Find where the given text appears and provide that cell's center as [x, y] coordinate. 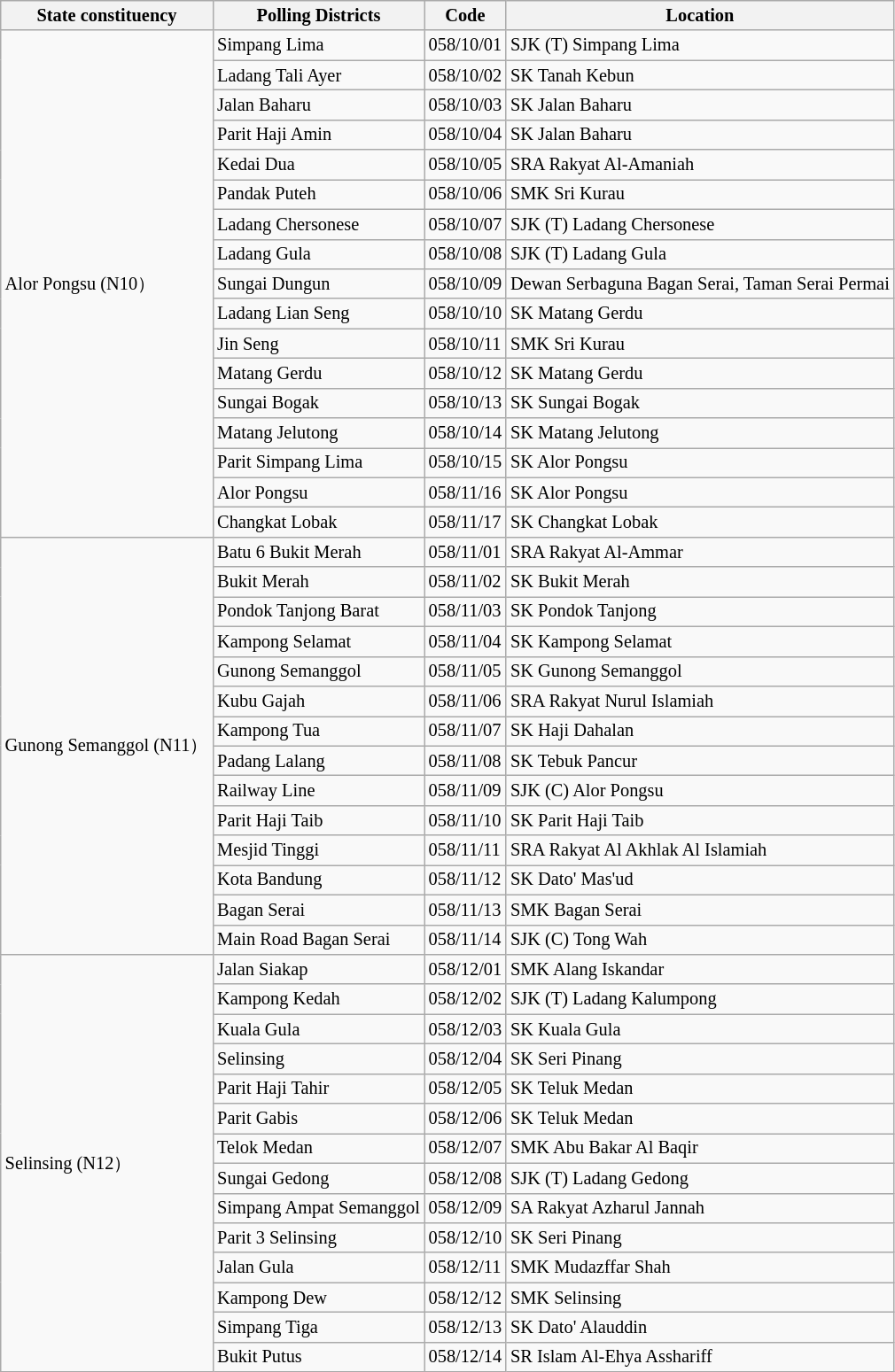
Parit Simpang Lima [318, 462]
058/11/14 [465, 940]
Alor Pongsu (N10） [106, 283]
058/10/07 [465, 224]
Ladang Lian Seng [318, 314]
Sungai Dungun [318, 283]
SK Kuala Gula [700, 1029]
Parit Haji Tahir [318, 1089]
Parit Gabis [318, 1119]
SK Sungai Bogak [700, 403]
Bagan Serai [318, 910]
SK Bukit Merah [700, 582]
Matang Jelutong [318, 433]
SJK (C) Alor Pongsu [700, 790]
Simpang Ampat Semanggol [318, 1208]
Bukit Putus [318, 1357]
058/10/05 [465, 165]
058/12/06 [465, 1119]
058/10/09 [465, 283]
SRA Rakyat Al-Ammar [700, 552]
SRA Rakyat Nurul Islamiah [700, 701]
Alor Pongsu [318, 492]
058/11/17 [465, 522]
058/10/10 [465, 314]
058/12/11 [465, 1267]
058/10/01 [465, 45]
SMK Alang Iskandar [700, 969]
058/11/03 [465, 611]
SK Tanah Kebun [700, 75]
058/10/02 [465, 75]
SJK (T) Ladang Gula [700, 254]
SJK (T) Simpang Lima [700, 45]
058/12/14 [465, 1357]
Polling Districts [318, 15]
SMK Bagan Serai [700, 910]
058/11/05 [465, 671]
058/10/08 [465, 254]
Sungai Bogak [318, 403]
Kampong Dew [318, 1298]
Ladang Tali Ayer [318, 75]
Jalan Baharu [318, 105]
Kampong Tua [318, 731]
058/11/09 [465, 790]
Code [465, 15]
Location [700, 15]
Ladang Chersonese [318, 224]
058/12/08 [465, 1178]
Gunong Semanggol [318, 671]
Kubu Gajah [318, 701]
Parit 3 Selinsing [318, 1237]
058/12/01 [465, 969]
SK Tebuk Pancur [700, 761]
Pondok Tanjong Barat [318, 611]
058/10/15 [465, 462]
058/11/16 [465, 492]
058/10/04 [465, 135]
Sungai Gedong [318, 1178]
SMK Mudazffar Shah [700, 1267]
058/10/11 [465, 344]
State constituency [106, 15]
Jalan Siakap [318, 969]
058/10/06 [465, 194]
Ladang Gula [318, 254]
058/12/04 [465, 1058]
058/11/12 [465, 880]
Selinsing (N12） [106, 1162]
058/11/04 [465, 641]
058/11/07 [465, 731]
SJK (T) Ladang Gedong [700, 1178]
058/11/01 [465, 552]
058/11/06 [465, 701]
Padang Lalang [318, 761]
Matang Gerdu [318, 373]
Changkat Lobak [318, 522]
Dewan Serbaguna Bagan Serai, Taman Serai Permai [700, 283]
Bukit Merah [318, 582]
058/11/02 [465, 582]
SMK Abu Bakar Al Baqir [700, 1148]
Simpang Lima [318, 45]
058/12/13 [465, 1327]
Kedai Dua [318, 165]
SJK (C) Tong Wah [700, 940]
058/12/10 [465, 1237]
Jin Seng [318, 344]
SK Dato' Mas'ud [700, 880]
SK Gunong Semanggol [700, 671]
Kota Bandung [318, 880]
058/10/03 [465, 105]
SR Islam Al-Ehya Asshariff [700, 1357]
Main Road Bagan Serai [318, 940]
Kuala Gula [318, 1029]
058/10/12 [465, 373]
Jalan Gula [318, 1267]
SK Matang Jelutong [700, 433]
SJK (T) Ladang Kalumpong [700, 999]
058/12/09 [465, 1208]
058/12/05 [465, 1089]
Kampong Selamat [318, 641]
SK Parit Haji Taib [700, 820]
058/12/03 [465, 1029]
SK Kampong Selamat [700, 641]
SK Dato' Alauddin [700, 1327]
Telok Medan [318, 1148]
058/11/13 [465, 910]
Selinsing [318, 1058]
Kampong Kedah [318, 999]
Batu 6 Bukit Merah [318, 552]
058/11/11 [465, 850]
Mesjid Tinggi [318, 850]
SK Haji Dahalan [700, 731]
Railway Line [318, 790]
SA Rakyat Azharul Jannah [700, 1208]
Simpang Tiga [318, 1327]
SMK Selinsing [700, 1298]
058/11/10 [465, 820]
058/10/13 [465, 403]
SK Pondok Tanjong [700, 611]
058/12/07 [465, 1148]
Pandak Puteh [318, 194]
058/12/12 [465, 1298]
058/10/14 [465, 433]
SRA Rakyat Al-Amaniah [700, 165]
058/11/08 [465, 761]
SRA Rakyat Al Akhlak Al Islamiah [700, 850]
Parit Haji Taib [318, 820]
Gunong Semanggol (N11） [106, 746]
058/12/02 [465, 999]
Parit Haji Amin [318, 135]
SK Changkat Lobak [700, 522]
SJK (T) Ladang Chersonese [700, 224]
